Output the [X, Y] coordinate of the center of the cell containing the given text.  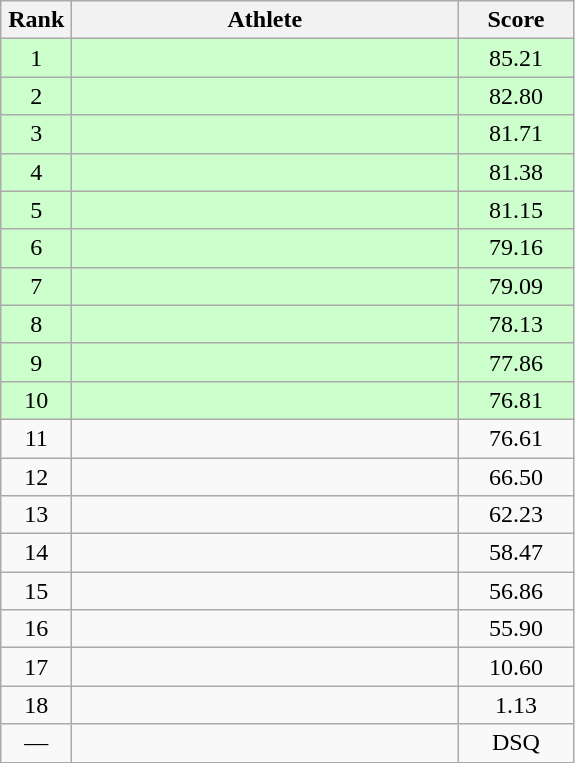
55.90 [516, 629]
15 [36, 591]
3 [36, 134]
77.86 [516, 362]
58.47 [516, 553]
76.81 [516, 400]
2 [36, 96]
16 [36, 629]
4 [36, 172]
Athlete [265, 20]
9 [36, 362]
85.21 [516, 58]
12 [36, 477]
7 [36, 286]
78.13 [516, 324]
17 [36, 667]
79.09 [516, 286]
— [36, 743]
10 [36, 400]
62.23 [516, 515]
1.13 [516, 705]
13 [36, 515]
8 [36, 324]
81.15 [516, 210]
11 [36, 438]
14 [36, 553]
DSQ [516, 743]
81.38 [516, 172]
Rank [36, 20]
18 [36, 705]
5 [36, 210]
1 [36, 58]
66.50 [516, 477]
Score [516, 20]
6 [36, 248]
56.86 [516, 591]
10.60 [516, 667]
82.80 [516, 96]
81.71 [516, 134]
79.16 [516, 248]
76.61 [516, 438]
